Return (x, y) of the center of cell containing provided text 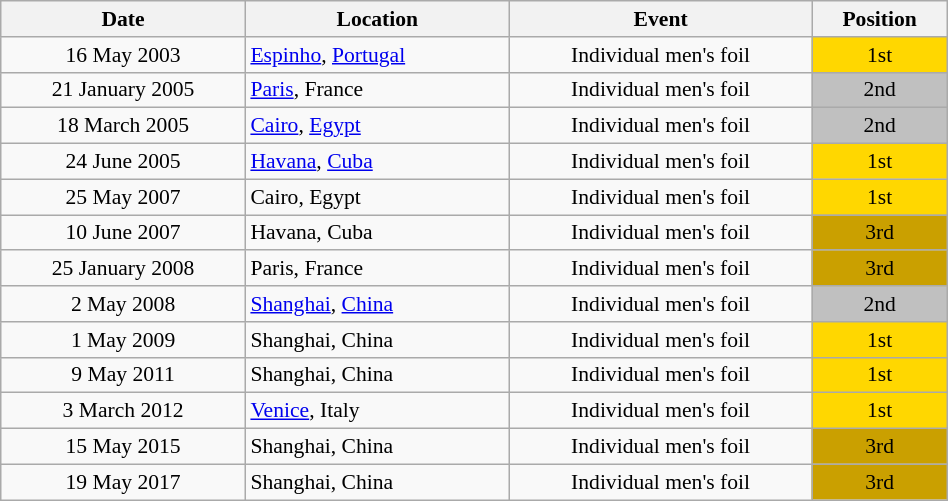
Venice, Italy (377, 411)
1 May 2009 (124, 340)
Location (377, 19)
15 May 2015 (124, 447)
9 May 2011 (124, 375)
Espinho, Portugal (377, 55)
10 June 2007 (124, 233)
24 June 2005 (124, 162)
21 January 2005 (124, 90)
Event (660, 19)
Position (880, 19)
18 March 2005 (124, 126)
25 May 2007 (124, 197)
2 May 2008 (124, 304)
16 May 2003 (124, 55)
25 January 2008 (124, 269)
19 May 2017 (124, 482)
3 March 2012 (124, 411)
Date (124, 19)
